Scan for the cell matching the given text and deliver its (X, Y) coordinate at center. 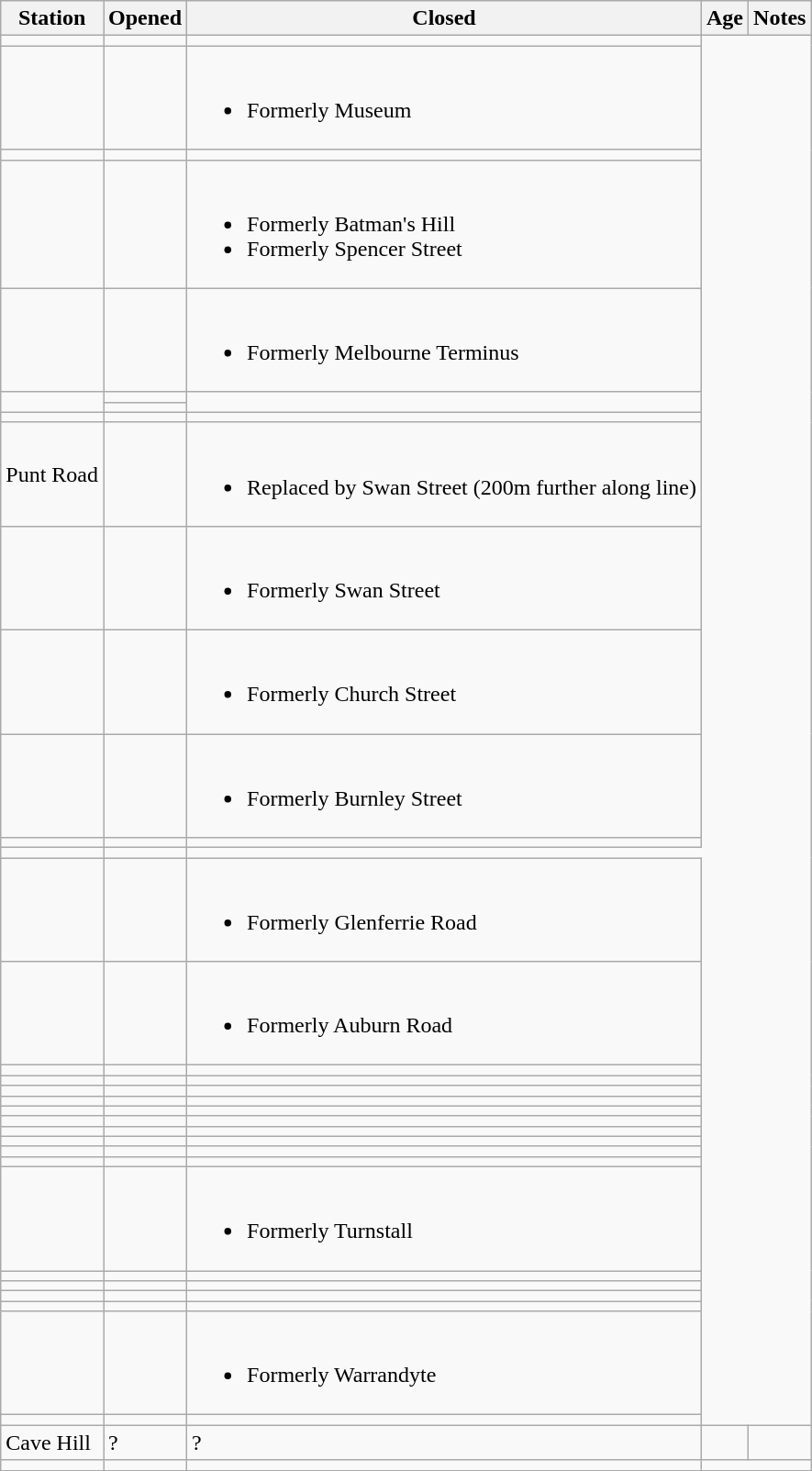
Formerly Turnstall (444, 1219)
Station (52, 18)
Formerly Melbourne Terminus (444, 340)
Punt Road (52, 474)
Formerly Warrandyte (444, 1364)
Formerly Museum (444, 97)
Opened (145, 18)
Age (725, 18)
Formerly Church Street (444, 681)
Formerly Swan Street (444, 578)
Formerly Glenferrie Road (444, 910)
Notes (780, 18)
Closed (444, 18)
Formerly Auburn Road (444, 1013)
Replaced by Swan Street (200m further along line) (444, 474)
Formerly Batman's HillFormerly Spencer Street (444, 224)
Cave Hill (52, 1443)
Formerly Burnley Street (444, 786)
